Provide the [x, y] coordinate of the cell's center where the given text is located.  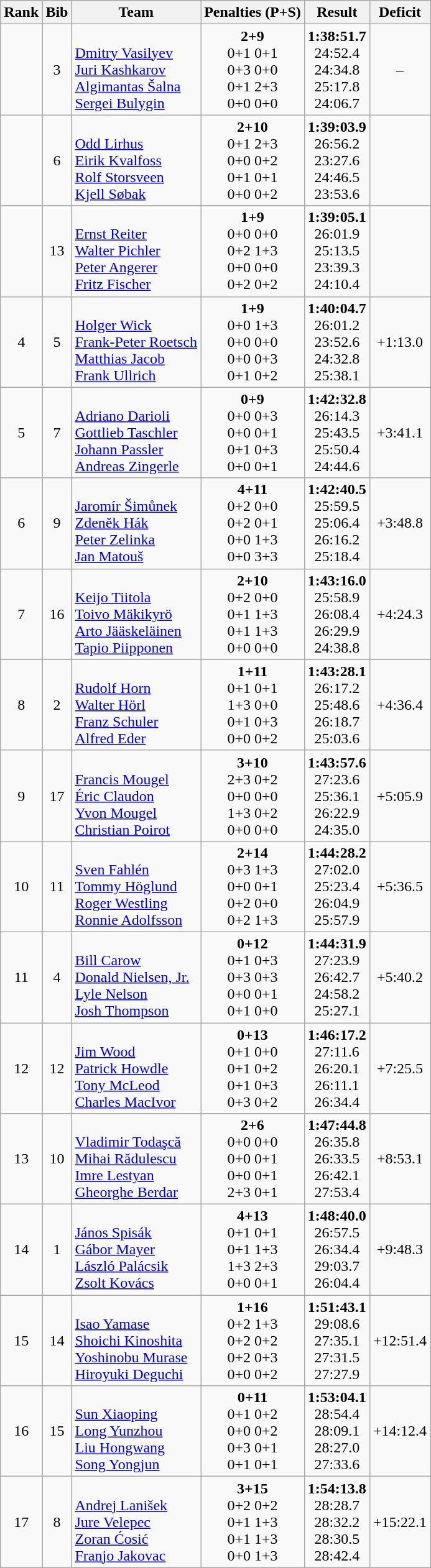
1:39:03.926:56.223:27.624:46.523:53.6 [337, 160]
+5:40.2 [399, 977]
Sven FahlénTommy HöglundRoger WestlingRonnie Adolfsson [136, 886]
1:42:32.826:14.325:43.525:50.424:44.6 [337, 433]
1:47:44.826:35.826:33.526:42.127:53.4 [337, 1159]
2+60+0 0+00+0 0+10+0 0+12+3 0+1 [253, 1159]
1:38:51.724:52.424:34.825:17.824:06.7 [337, 70]
+12:51.4 [399, 1341]
Keijo TiitolaToivo MäkikyröArto JääskeläinenTapio Piipponen [136, 614]
Holger WickFrank-Peter RoetschMatthias JacobFrank Ullrich [136, 342]
János SpisákGábor MayerLászló PalácsikZsolt Kovács [136, 1250]
Bill CarowDonald Nielsen, Jr.Lyle NelsonJosh Thompson [136, 977]
Isao YamaseShoichi KinoshitaYoshinobu MuraseHiroyuki Deguchi [136, 1341]
1+90+0 1+30+0 0+00+0 0+30+1 0+2 [253, 342]
4+130+1 0+10+1 1+31+3 2+30+0 0+1 [253, 1250]
1:44:31.927:23.926:42.724:58.225:27.1 [337, 977]
0+130+1 0+00+1 0+20+1 0+30+3 0+2 [253, 1068]
2+100+2 0+00+1 1+30+1 1+30+0 0+0 [253, 614]
Deficit [399, 12]
1:43:16.025:58.926:08.426:29.924:38.8 [337, 614]
1:43:57.627:23.625:36.126:22.924:35.0 [337, 795]
+4:36.4 [399, 705]
Vladimir TodaşcăMihai RădulescuImre LestyanGheorghe Berdar [136, 1159]
+4:24.3 [399, 614]
1:39:05.126:01.925:13.523:39.324:10.4 [337, 251]
Rank [21, 12]
1:46:17.227:11.626:20.126:11.126:34.4 [337, 1068]
Bib [57, 12]
1:43:28.126:17.225:48.626:18.725:03.6 [337, 705]
1:42:40.525:59.525:06.426:16.225:18.4 [337, 523]
+5:05.9 [399, 795]
Francis MougelÉric ClaudonYvon MougelChristian Poirot [136, 795]
Adriano DarioliGottlieb TaschlerJohann PasslerAndreas Zingerle [136, 433]
0+120+1 0+30+3 0+30+0 0+10+1 0+0 [253, 977]
1:54:13.828:28.728:32.228:30.528:42.4 [337, 1522]
2 [57, 705]
0+90+0 0+30+0 0+10+1 0+30+0 0+1 [253, 433]
Ernst ReiterWalter PichlerPeter AngererFritz Fischer [136, 251]
Result [337, 12]
+1:13.0 [399, 342]
2+100+1 2+30+0 0+20+1 0+10+0 0+2 [253, 160]
4+110+2 0+00+2 0+10+0 1+30+0 3+3 [253, 523]
+3:41.1 [399, 433]
+9:48.3 [399, 1250]
1:40:04.726:01.223:52.624:32.825:38.1 [337, 342]
+8:53.1 [399, 1159]
Penalties (P+S) [253, 12]
1+90+0 0+00+2 1+30+0 0+00+2 0+2 [253, 251]
Odd LirhusEirik KvalfossRolf StorsveenKjell Søbak [136, 160]
Sun XiaopingLong YunzhouLiu HongwangSong Yongjun [136, 1431]
1:53:04.128:54.428:09.128:27.027:33.6 [337, 1431]
1:44:28.227:02.025:23.426:04.925:57.9 [337, 886]
Andrej LanišekJure VelepecZoran ĆosićFranjo Jakovac [136, 1522]
3+150+2 0+20+1 1+30+1 1+30+0 1+3 [253, 1522]
Rudolf HornWalter HörlFranz SchulerAlfred Eder [136, 705]
Jaromír ŠimůnekZdeněk HákPeter ZelinkaJan Matouš [136, 523]
1:48:40.026:57.526:34.429:03.726:04.4 [337, 1250]
+14:12.4 [399, 1431]
+15:22.1 [399, 1522]
3 [57, 70]
1 [57, 1250]
+7:25.5 [399, 1068]
0+110+1 0+20+0 0+20+3 0+10+1 0+1 [253, 1431]
2+90+1 0+10+3 0+00+1 2+30+0 0+0 [253, 70]
1+160+2 1+30+2 0+20+2 0+30+0 0+2 [253, 1341]
Team [136, 12]
1+110+1 0+11+3 0+00+1 0+30+0 0+2 [253, 705]
Dmitry VasilyevJuri KashkarovAlgimantas ŠalnaSergei Bulygin [136, 70]
3+102+3 0+20+0 0+01+3 0+20+0 0+0 [253, 795]
2+140+3 1+30+0 0+10+2 0+00+2 1+3 [253, 886]
+5:36.5 [399, 886]
+3:48.8 [399, 523]
Jim WoodPatrick HowdleTony McLeodCharles MacIvor [136, 1068]
– [399, 70]
1:51:43.129:08.627:35.127:31.527:27.9 [337, 1341]
